Determine the [x, y] coordinate at the center of the cell enclosing the given text.  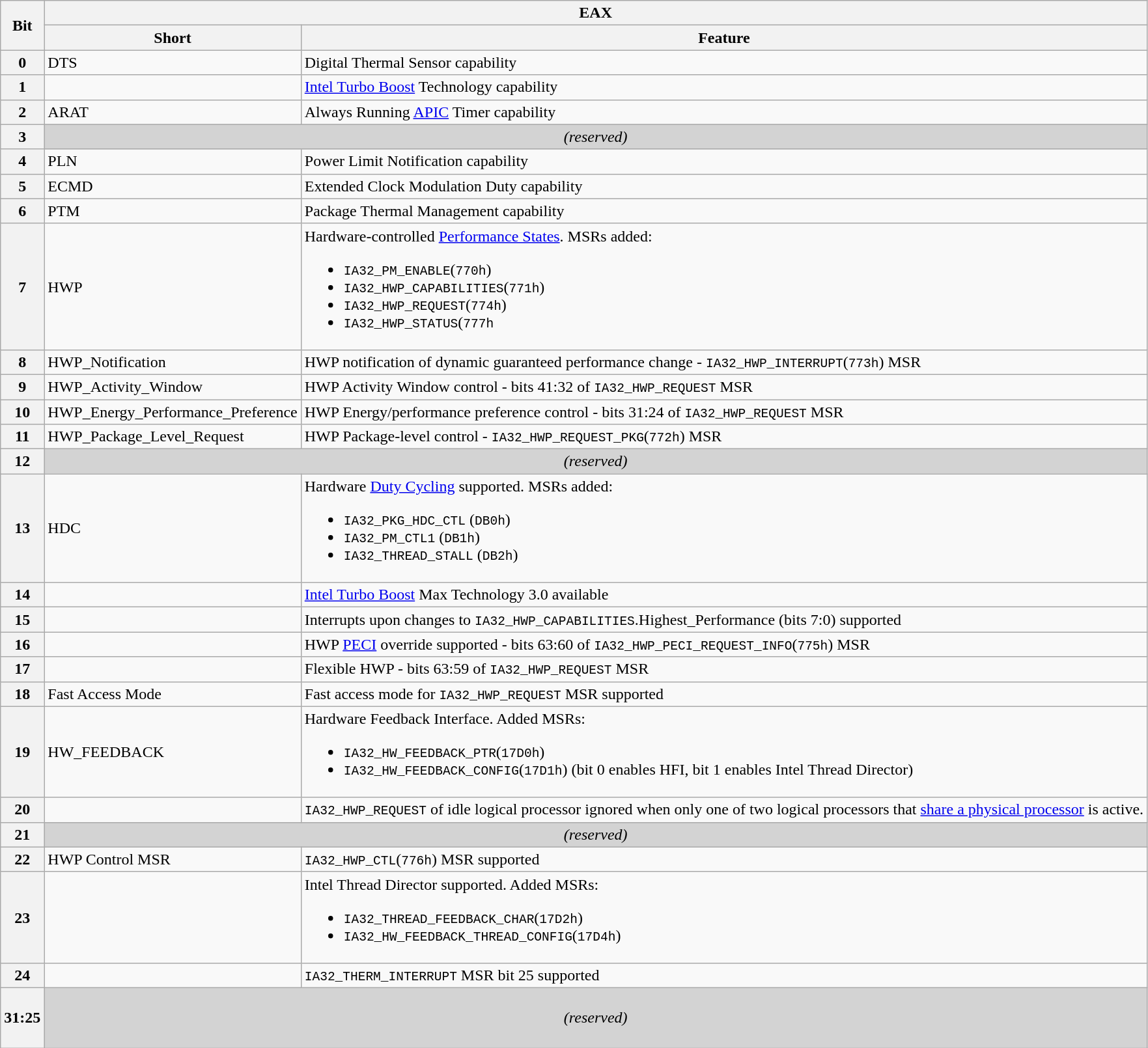
IA32_THERM_INTERRUPT MSR bit 25 supported [724, 975]
HW_FEEDBACK [173, 752]
Fast access mode for IA32_HWP_REQUEST MSR supported [724, 694]
Hardware-controlled Performance States. MSRs added:IA32_PM_ENABLE(770h)IA32_HWP_CAPABILITIES(771h)IA32_HWP_REQUEST(774h)IA32_HWP_STATUS(777h [724, 286]
6 [22, 211]
IA32_HWP_REQUEST of idle logical processor ignored when only one of two logical processors that share a physical processor is active. [724, 810]
DTS [173, 62]
0 [22, 62]
Interrupts upon changes to IA32_HWP_CAPABILITIES.Highest_Performance (bits 7:0) supported [724, 620]
Intel Turbo Boost Technology capability [724, 87]
HWP Activity Window control - bits 41:32 of IA32_HWP_REQUEST MSR [724, 387]
PTM [173, 211]
19 [22, 752]
HWP PECI override supported - bits 63:60 of IA32_HWP_PECI_REQUEST_INFO(775h) MSR [724, 644]
HWP_Notification [173, 362]
16 [22, 644]
14 [22, 595]
1 [22, 87]
23 [22, 917]
HWP_Package_­Level_Request [173, 437]
IA32_HWP_CTL(776h) MSR supported [724, 859]
Hardware Duty Cycling supported. MSRs added:IA32_PKG_HDC_CTL (DB0h)IA32_PM_CTL1 (DB1h)IA32_THREAD_STALL (DB2h) [724, 529]
Feature [724, 38]
HWP_Energy_­Performance_­Preference [173, 412]
9 [22, 387]
8 [22, 362]
EAX [596, 13]
10 [22, 412]
Extended Clock Modulation Duty capability [724, 186]
Always Running APIC Timer capability [724, 112]
3 [22, 137]
Intel Thread Director supported. Added MSRs:IA32_THREAD_FEEDBACK_CHAR(17D2h)IA32_HW_FEEDBACK_THREAD_CONFIG(17D4h) [724, 917]
HWP_Activity_­Window [173, 387]
2 [22, 112]
4 [22, 161]
Short [173, 38]
HWP Energy/performance preference control - bits 31:24 of IA32_HWP_REQUEST MSR [724, 412]
31:25 [22, 1017]
15 [22, 620]
22 [22, 859]
HWP notification of dynamic guaranteed performance change - IA32_HWP_INTERRUPT(773h) MSR [724, 362]
20 [22, 810]
Fast Access Mode [173, 694]
13 [22, 529]
HWP Control MSR [173, 859]
24 [22, 975]
12 [22, 462]
18 [22, 694]
HWP Package-level control - IA32_HWP_REQUEST_PKG(772h) MSR [724, 437]
Power Limit Notification capability [724, 161]
Digital Thermal Sensor capability [724, 62]
17 [22, 669]
HDC [173, 529]
ECMD [173, 186]
ARAT [173, 112]
Package Thermal Management capability [724, 211]
5 [22, 186]
Bit [22, 25]
HWP [173, 286]
7 [22, 286]
PLN [173, 161]
11 [22, 437]
21 [22, 834]
Intel Turbo Boost Max Technology 3.0 available [724, 595]
Flexible HWP - bits 63:59 of IA32_HWP_REQUEST MSR [724, 669]
